Return (x, y) of the center of cell containing provided text 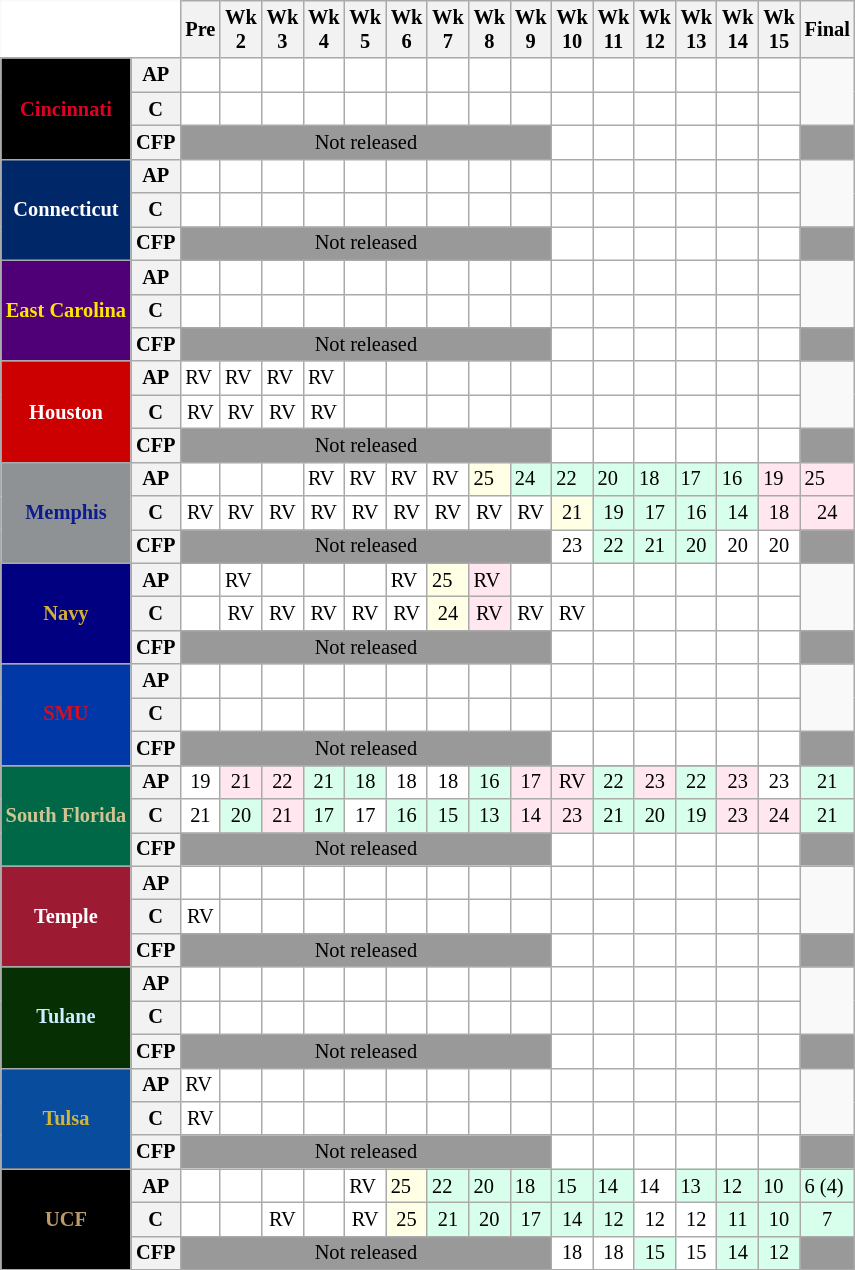
Temple (66, 916)
Wk15 (778, 29)
11 (738, 1219)
Wk14 (738, 29)
East Carolina (66, 310)
Memphis (66, 512)
UCF (66, 1220)
Wk10 (572, 29)
Wk2 (240, 29)
7 (828, 1219)
Wk7 (448, 29)
SMU (66, 714)
Tulane (66, 1018)
Wk12 (654, 29)
Wk6 (406, 29)
Wk8 (490, 29)
Tulsa (66, 1118)
Wk9 (530, 29)
Wk4 (324, 29)
6 (4) (828, 1186)
South Florida (66, 816)
Connecticut (66, 210)
Wk5 (364, 29)
Houston (66, 412)
Final (828, 29)
Pre (200, 29)
Wk13 (696, 29)
Wk3 (282, 29)
Navy (66, 614)
Cincinnati (66, 108)
Wk11 (614, 29)
